Determine the (X, Y) coordinate at the center of the cell enclosing the given text.  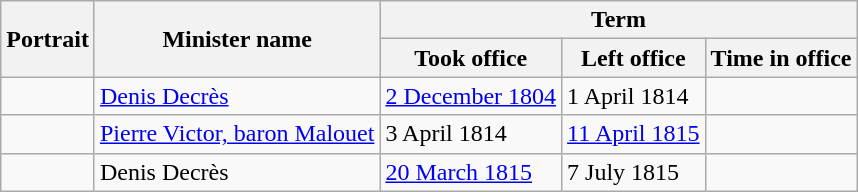
Portrait (48, 39)
3 April 1814 (471, 134)
Took office (471, 58)
7 July 1815 (634, 172)
Pierre Victor, baron Malouet (236, 134)
Term (618, 20)
1 April 1814 (634, 96)
Left office (634, 58)
Minister name (236, 39)
2 December 1804 (471, 96)
11 April 1815 (634, 134)
Time in office (781, 58)
20 March 1815 (471, 172)
